Return [x, y] of the center of cell containing provided text 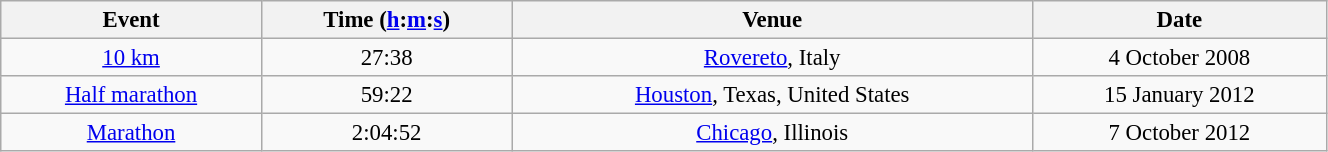
Half marathon [132, 95]
15 January 2012 [1179, 95]
10 km [132, 58]
Houston, Texas, United States [772, 95]
Rovereto, Italy [772, 58]
27:38 [386, 58]
Marathon [132, 133]
7 October 2012 [1179, 133]
Time (h:m:s) [386, 20]
Date [1179, 20]
59:22 [386, 95]
Chicago, Illinois [772, 133]
Venue [772, 20]
Event [132, 20]
2:04:52 [386, 133]
4 October 2008 [1179, 58]
